Provide the (x, y) coordinate of the cell's center where the given text is located.  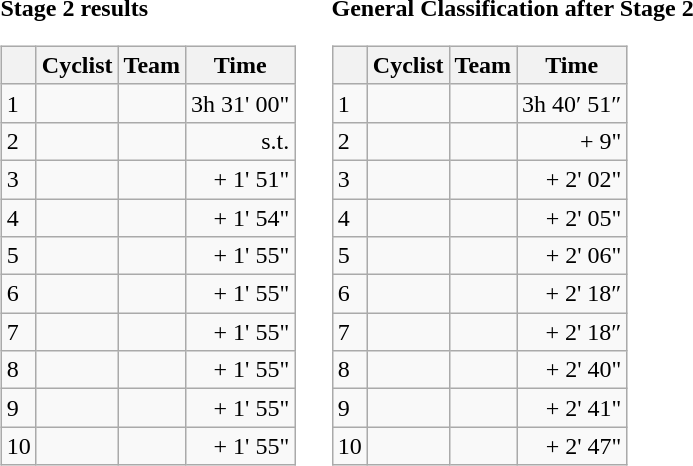
+ 2' 06" (572, 256)
+ 1' 54" (240, 217)
+ 2' 47" (572, 446)
+ 2' 41" (572, 408)
+ 2' 02" (572, 179)
+ 9" (572, 141)
+ 1' 51" (240, 179)
+ 2' 40" (572, 370)
3h 40′ 51″ (572, 103)
3h 31' 00" (240, 103)
s.t. (240, 141)
+ 2' 05" (572, 217)
